Extract the [x, y] coordinate from the center of the cell holding the provided text.  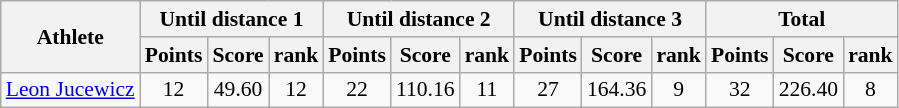
226.40 [808, 90]
Total [802, 19]
Until distance 3 [610, 19]
Leon Jucewicz [70, 90]
32 [740, 90]
9 [678, 90]
22 [357, 90]
27 [548, 90]
110.16 [426, 90]
164.36 [616, 90]
11 [488, 90]
Until distance 1 [232, 19]
Until distance 2 [418, 19]
8 [870, 90]
Athlete [70, 36]
49.60 [238, 90]
